Output the (x, y) coordinate of the center of the cell containing the given text.  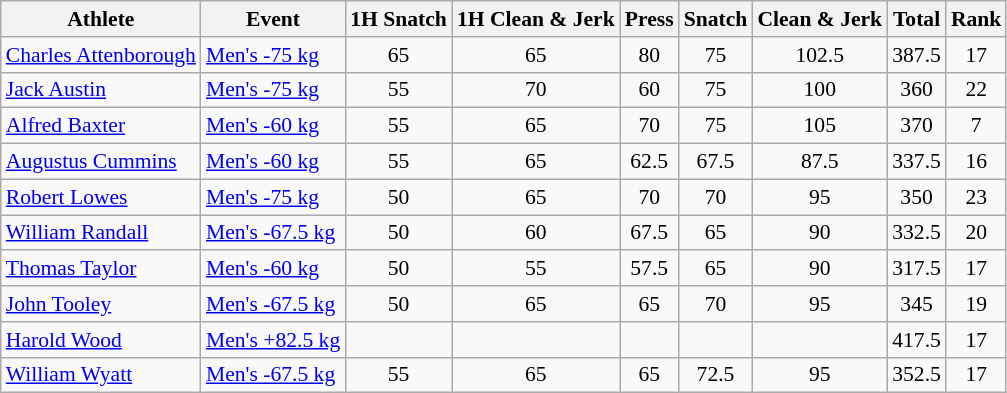
Athlete (101, 19)
John Tooley (101, 304)
57.5 (650, 269)
Men's +82.5 kg (273, 340)
332.5 (916, 233)
387.5 (916, 55)
350 (916, 197)
Harold Wood (101, 340)
Jack Austin (101, 90)
23 (976, 197)
Alfred Baxter (101, 126)
80 (650, 55)
100 (820, 90)
87.5 (820, 162)
360 (916, 90)
22 (976, 90)
Clean & Jerk (820, 19)
16 (976, 162)
72.5 (716, 375)
7 (976, 126)
105 (820, 126)
1H Snatch (398, 19)
352.5 (916, 375)
Rank (976, 19)
20 (976, 233)
337.5 (916, 162)
Augustus Cummins (101, 162)
Charles Attenborough (101, 55)
William Wyatt (101, 375)
19 (976, 304)
1H Clean & Jerk (536, 19)
William Randall (101, 233)
Total (916, 19)
Event (273, 19)
62.5 (650, 162)
417.5 (916, 340)
Thomas Taylor (101, 269)
Press (650, 19)
Snatch (716, 19)
370 (916, 126)
102.5 (820, 55)
Robert Lowes (101, 197)
345 (916, 304)
317.5 (916, 269)
